From the cell containing the given text, extract its center point as [x, y] coordinate. 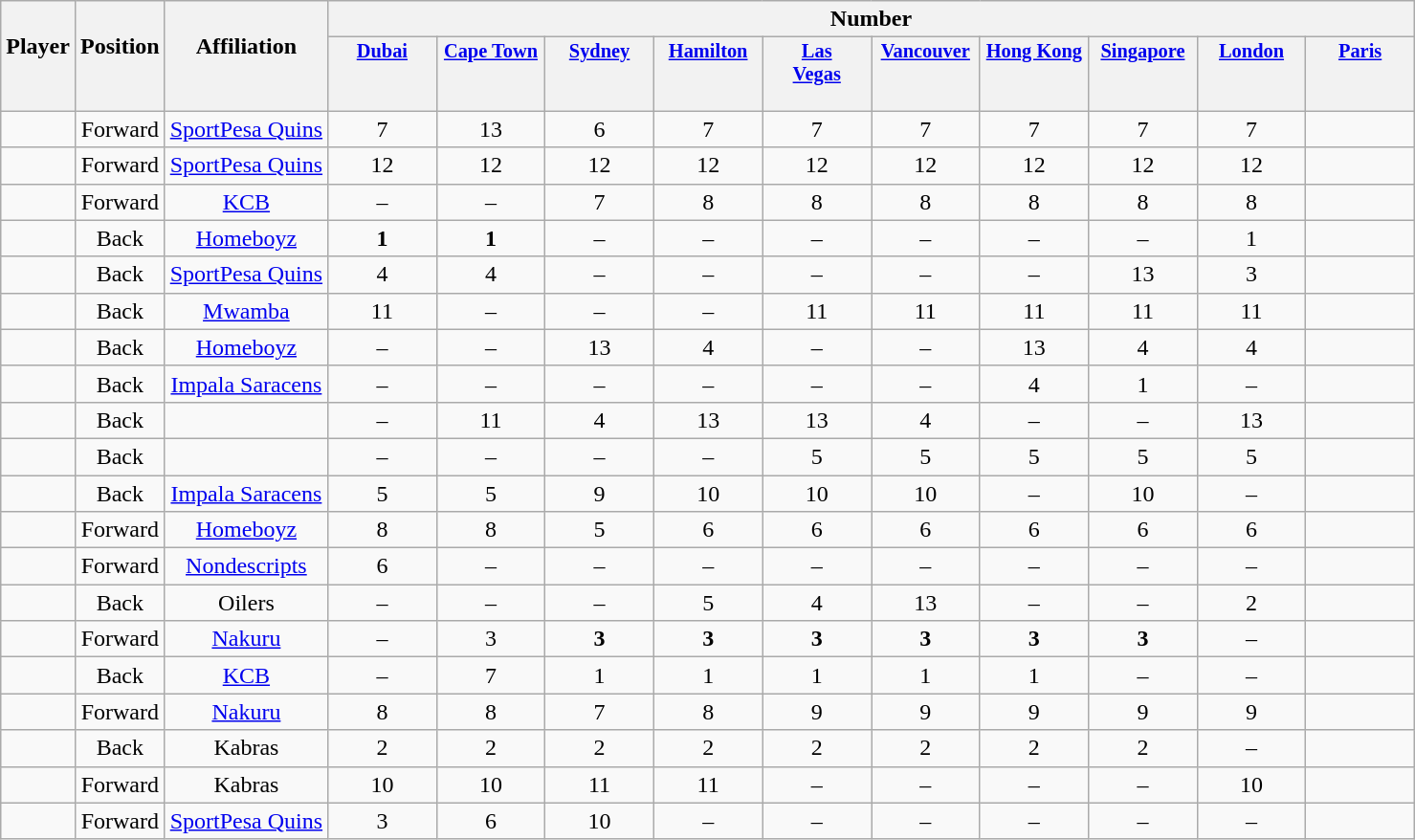
Sydney [600, 63]
Player [38, 46]
Oilers [246, 603]
Number [872, 19]
Vancouver [925, 63]
Hamilton [708, 63]
Affiliation [246, 46]
Mwamba [246, 311]
Cape Town [491, 63]
Position [120, 46]
LasVegas [817, 63]
Singapore [1143, 63]
London [1251, 63]
Dubai [383, 63]
Hong Kong [1034, 63]
Paris [1360, 63]
Nondescripts [246, 566]
